Search for the cell housing the specified text and yield its [X, Y] center coordinate. 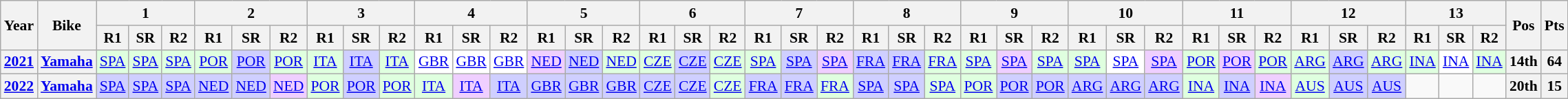
Bike [67, 25]
12 [1348, 13]
2022 [19, 87]
Pos [1524, 25]
4 [472, 13]
5 [584, 13]
3 [361, 13]
2021 [19, 62]
2 [251, 13]
11 [1237, 13]
8 [907, 13]
64 [1554, 62]
Year [19, 25]
7 [799, 13]
1 [146, 13]
10 [1126, 13]
15 [1554, 87]
9 [1014, 13]
Pts [1554, 25]
6 [692, 13]
14th [1524, 62]
20th [1524, 87]
13 [1455, 13]
